Identify which cell holds the provided text, then report its (X, Y) central coordinate. 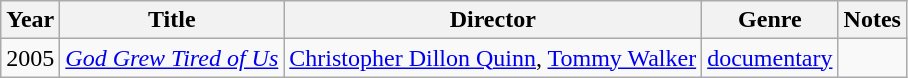
Notes (872, 20)
Christopher Dillon Quinn, Tommy Walker (493, 58)
Year (30, 20)
documentary (770, 58)
Title (172, 20)
God Grew Tired of Us (172, 58)
Director (493, 20)
Genre (770, 20)
2005 (30, 58)
